Search for the cell housing the specified text and yield its (x, y) center coordinate. 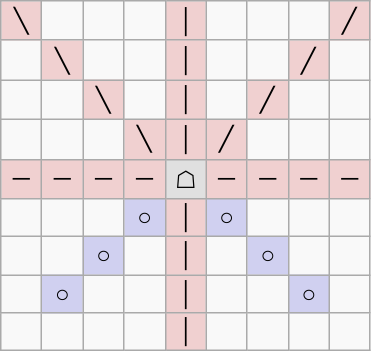
☖ (186, 179)
